Return the [X, Y] coordinate for the center point of the cell that contains the specified text.  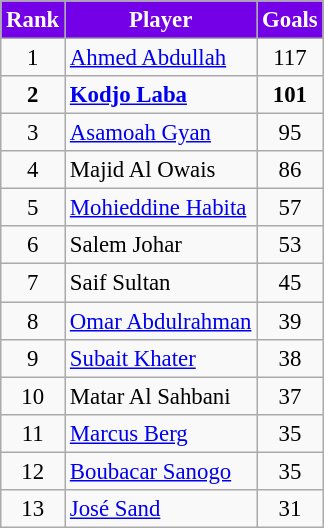
10 [33, 396]
Ahmed Abdullah [161, 58]
37 [290, 396]
95 [290, 133]
8 [33, 321]
Boubacar Sanogo [161, 471]
Majid Al Owais [161, 170]
38 [290, 358]
39 [290, 321]
Asamoah Gyan [161, 133]
45 [290, 283]
117 [290, 58]
11 [33, 433]
86 [290, 170]
Saif Sultan [161, 283]
101 [290, 95]
12 [33, 471]
Subait Khater [161, 358]
9 [33, 358]
3 [33, 133]
13 [33, 509]
Matar Al Sahbani [161, 396]
Kodjo Laba [161, 95]
1 [33, 58]
Marcus Berg [161, 433]
6 [33, 245]
4 [33, 170]
31 [290, 509]
Goals [290, 20]
Rank [33, 20]
2 [33, 95]
Mohieddine Habita [161, 208]
José Sand [161, 509]
Omar Abdulrahman [161, 321]
53 [290, 245]
Salem Johar [161, 245]
5 [33, 208]
57 [290, 208]
7 [33, 283]
Player [161, 20]
